Identify which cell holds the provided text, then report its [x, y] central coordinate. 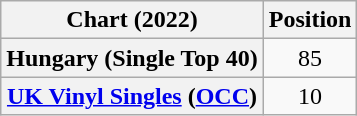
Position [310, 20]
Chart (2022) [132, 20]
10 [310, 96]
Hungary (Single Top 40) [132, 58]
UK Vinyl Singles (OCC) [132, 96]
85 [310, 58]
